Scan for the cell matching the given text and deliver its (X, Y) coordinate at center. 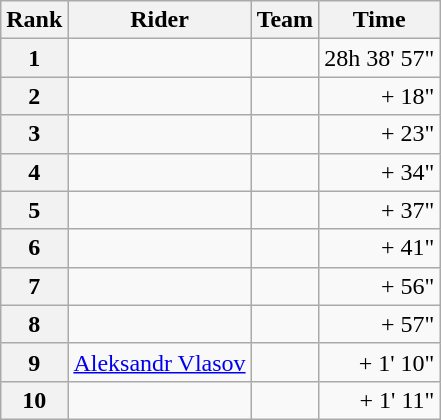
+ 56" (380, 286)
Rank (34, 20)
+ 23" (380, 134)
Rider (160, 20)
+ 57" (380, 324)
6 (34, 248)
3 (34, 134)
+ 34" (380, 172)
5 (34, 210)
+ 37" (380, 210)
Aleksandr Vlasov (160, 362)
Time (380, 20)
Team (285, 20)
10 (34, 400)
28h 38' 57" (380, 58)
+ 1' 11" (380, 400)
+ 1' 10" (380, 362)
8 (34, 324)
7 (34, 286)
2 (34, 96)
+ 18" (380, 96)
+ 41" (380, 248)
1 (34, 58)
9 (34, 362)
4 (34, 172)
